Scan for the cell matching the given text and deliver its (X, Y) coordinate at center. 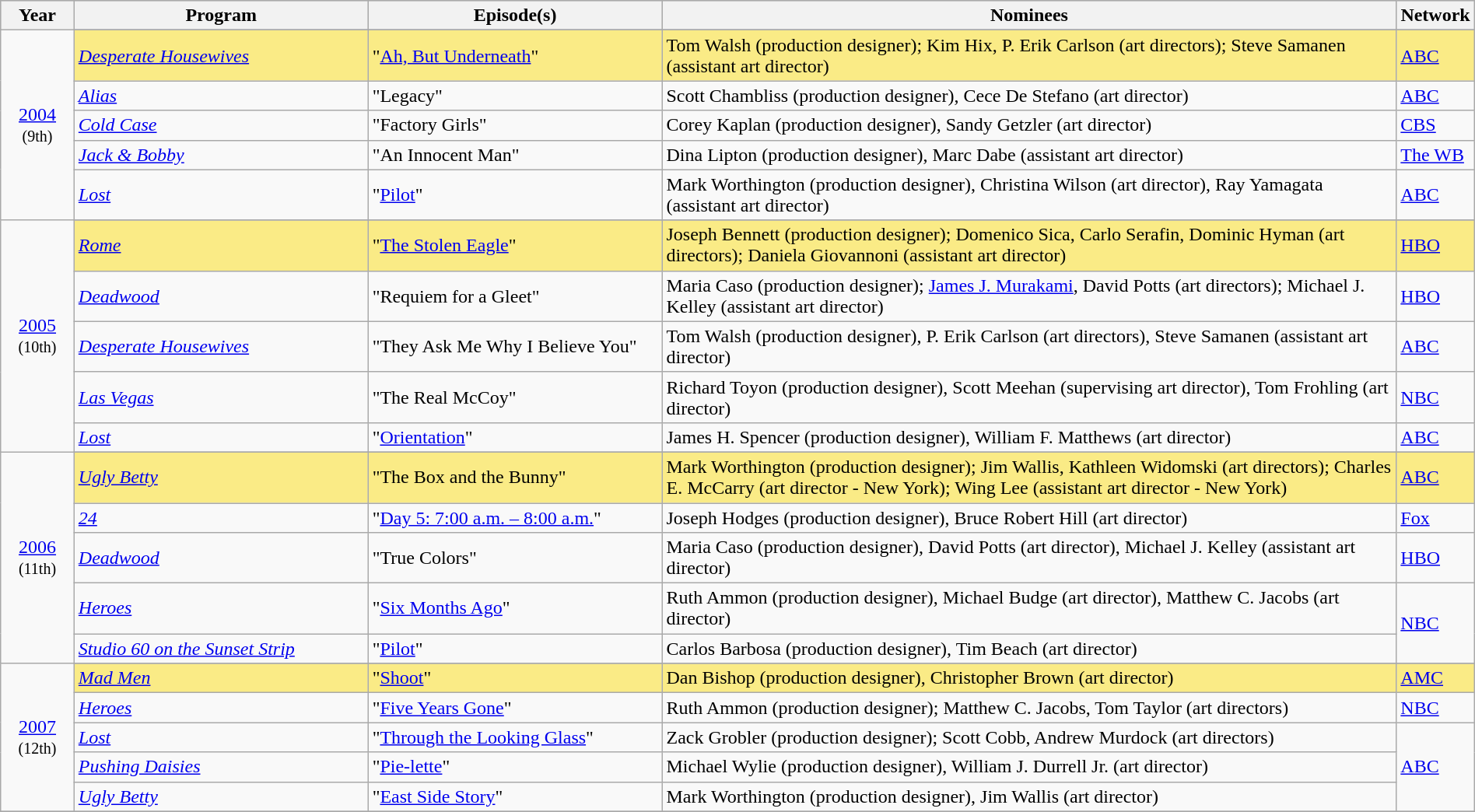
AMC (1435, 678)
Dina Lipton (production designer), Marc Dabe (assistant art director) (1029, 155)
"Pie-lette" (515, 767)
Episode(s) (515, 16)
Scott Chambliss (production designer), Cece De Stefano (art director) (1029, 96)
2004(9th) (37, 125)
"Shoot" (515, 678)
Fox (1435, 517)
Mad Men (221, 678)
Year (37, 16)
Alias (221, 96)
Las Vegas (221, 397)
"True Colors" (515, 558)
Joseph Bennett (production designer); Domenico Sica, Carlo Serafin, Dominic Hyman (art directors); Daniela Giovannoni (assistant art director) (1029, 246)
The WB (1435, 155)
Maria Caso (production designer); James J. Murakami, David Potts (art directors); Michael J. Kelley (assistant art director) (1029, 296)
"Factory Girls" (515, 125)
"The Box and the Bunny" (515, 478)
Jack & Bobby (221, 155)
2006(11th) (37, 557)
"Five Years Gone" (515, 708)
"Orientation" (515, 437)
Ruth Ammon (production designer), Michael Budge (art director), Matthew C. Jacobs (art director) (1029, 608)
Dan Bishop (production designer), Christopher Brown (art director) (1029, 678)
Richard Toyon (production designer), Scott Meehan (supervising art director), Tom Frohling (art director) (1029, 397)
Mark Worthington (production designer), Christina Wilson (art director), Ray Yamagata (assistant art director) (1029, 194)
"Day 5: 7:00 a.m. – 8:00 a.m." (515, 517)
Rome (221, 246)
"Requiem for a Gleet" (515, 296)
Carlos Barbosa (production designer), Tim Beach (art director) (1029, 649)
Studio 60 on the Sunset Strip (221, 649)
"They Ask Me Why I Believe You" (515, 347)
Cold Case (221, 125)
Tom Walsh (production designer), P. Erik Carlson (art directors), Steve Samanen (assistant art director) (1029, 347)
Tom Walsh (production designer); Kim Hix, P. Erik Carlson (art directors); Steve Samanen (assistant art director) (1029, 56)
Corey Kaplan (production designer), Sandy Getzler (art director) (1029, 125)
2007(12th) (37, 737)
"Through the Looking Glass" (515, 737)
"Ah, But Underneath" (515, 56)
Network (1435, 16)
James H. Spencer (production designer), William F. Matthews (art director) (1029, 437)
CBS (1435, 125)
Joseph Hodges (production designer), Bruce Robert Hill (art director) (1029, 517)
"East Side Story" (515, 796)
"An Innocent Man" (515, 155)
"The Real McCoy" (515, 397)
Pushing Daisies (221, 767)
"Legacy" (515, 96)
24 (221, 517)
Michael Wylie (production designer), William J. Durrell Jr. (art director) (1029, 767)
Ruth Ammon (production designer); Matthew C. Jacobs, Tom Taylor (art directors) (1029, 708)
Nominees (1029, 16)
"The Stolen Eagle" (515, 246)
Mark Worthington (production designer), Jim Wallis (art director) (1029, 796)
2005(10th) (37, 336)
Zack Grobler (production designer); Scott Cobb, Andrew Murdock (art directors) (1029, 737)
Program (221, 16)
"Six Months Ago" (515, 608)
Maria Caso (production designer), David Potts (art director), Michael J. Kelley (assistant art director) (1029, 558)
